Provide the [X, Y] coordinate of the cell's center where the given text is located.  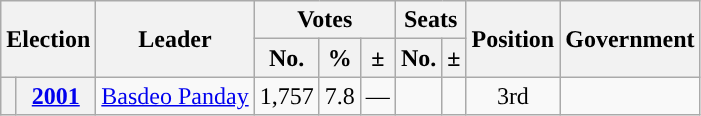
Leader [175, 39]
Election [48, 39]
Government [630, 39]
% [340, 58]
Votes [324, 20]
Basdeo Panday [175, 96]
— [378, 96]
Seats [430, 20]
2001 [56, 96]
Position [513, 39]
1,757 [286, 96]
7.8 [340, 96]
3rd [513, 96]
